Capture the cell that displays the provided text and extract its [X, Y] central coordinate. 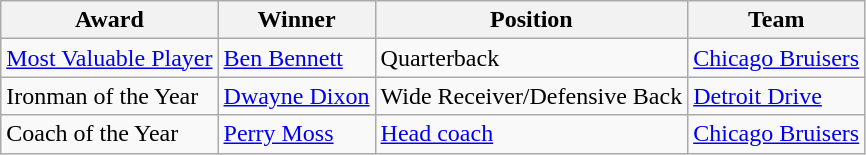
Perry Moss [296, 134]
Ben Bennett [296, 58]
Position [532, 20]
Ironman of the Year [110, 96]
Detroit Drive [776, 96]
Coach of the Year [110, 134]
Team [776, 20]
Dwayne Dixon [296, 96]
Award [110, 20]
Head coach [532, 134]
Quarterback [532, 58]
Winner [296, 20]
Wide Receiver/Defensive Back [532, 96]
Most Valuable Player [110, 58]
